Capture the cell that displays the provided text and extract its [X, Y] central coordinate. 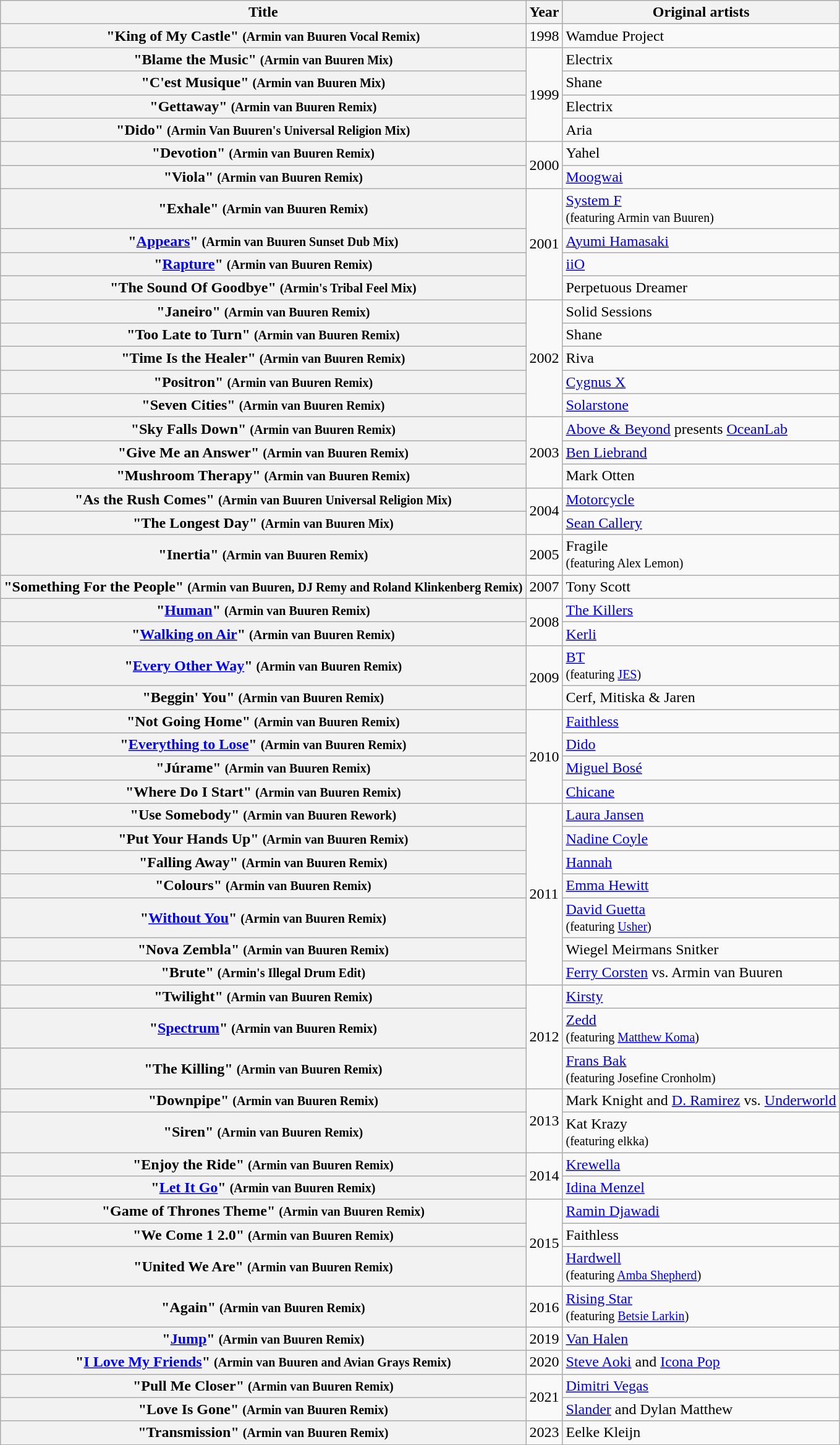
2020 [544, 1362]
Fragile (featuring Alex Lemon) [701, 555]
"Rapture" (Armin van Buuren Remix) [263, 264]
"Spectrum" (Armin van Buuren Remix) [263, 1028]
Slander and Dylan Matthew [701, 1409]
2010 [544, 756]
"Mushroom Therapy" (Armin van Buuren Remix) [263, 476]
2019 [544, 1339]
"I Love My Friends" (Armin van Buuren and Avian Grays Remix) [263, 1362]
"Walking on Air" (Armin van Buuren Remix) [263, 634]
"Downpipe" (Armin van Buuren Remix) [263, 1100]
"Love Is Gone" (Armin van Buuren Remix) [263, 1409]
"Blame the Music" (Armin van Buuren Mix) [263, 59]
"C'est Musique" (Armin van Buuren Mix) [263, 83]
Ramin Djawadi [701, 1211]
David Guetta (featuring Usher) [701, 917]
Above & Beyond presents OceanLab [701, 429]
"Every Other Way" (Armin van Buuren Remix) [263, 665]
2012 [544, 1036]
Original artists [701, 12]
Solarstone [701, 405]
Year [544, 12]
"Positron" (Armin van Buuren Remix) [263, 382]
"We Come 1 2.0" (Armin van Buuren Remix) [263, 1235]
Laura Jansen [701, 815]
"Use Somebody" (Armin van Buuren Rework) [263, 815]
Ferry Corsten vs. Armin van Buuren [701, 973]
"Game of Thrones Theme" (Armin van Buuren Remix) [263, 1211]
Riva [701, 358]
2001 [544, 244]
"Brute" (Armin's Illegal Drum Edit) [263, 973]
"Gettaway" (Armin van Buuren Remix) [263, 106]
1998 [544, 36]
"Siren" (Armin van Buuren Remix) [263, 1132]
"Sky Falls Down" (Armin van Buuren Remix) [263, 429]
2015 [544, 1244]
"Colours" (Armin van Buuren Remix) [263, 886]
Sean Callery [701, 523]
Dido [701, 745]
"Exhale" (Armin van Buuren Remix) [263, 209]
Hannah [701, 862]
Wiegel Meirmans Snitker [701, 949]
2007 [544, 587]
1999 [544, 95]
Nadine Coyle [701, 839]
"Beggin' You" (Armin van Buuren Remix) [263, 697]
Steve Aoki and Icona Pop [701, 1362]
Solid Sessions [701, 311]
2009 [544, 677]
"Inertia" (Armin van Buuren Remix) [263, 555]
2005 [544, 555]
"Human" (Armin van Buuren Remix) [263, 610]
Aria [701, 130]
Yahel [701, 153]
"Not Going Home" (Armin van Buuren Remix) [263, 721]
2003 [544, 452]
Dimitri Vegas [701, 1386]
"Janeiro" (Armin van Buuren Remix) [263, 311]
"Viola" (Armin van Buuren Remix) [263, 177]
Krewella [701, 1164]
"Give Me an Answer" (Armin van Buuren Remix) [263, 452]
Eelke Kleijn [701, 1433]
"Enjoy the Ride" (Armin van Buuren Remix) [263, 1164]
Kat Krazy (featuring elkka) [701, 1132]
"Seven Cities" (Armin van Buuren Remix) [263, 405]
Mark Otten [701, 476]
"Falling Away" (Armin van Buuren Remix) [263, 862]
2023 [544, 1433]
Motorcycle [701, 499]
"The Killing" (Armin van Buuren Remix) [263, 1068]
"Time Is the Healer" (Armin van Buuren Remix) [263, 358]
2013 [544, 1120]
Idina Menzel [701, 1188]
2014 [544, 1176]
System F (featuring Armin van Buuren) [701, 209]
2002 [544, 358]
"United We Are" (Armin van Buuren Remix) [263, 1267]
2008 [544, 622]
"Transmission" (Armin van Buuren Remix) [263, 1433]
Frans Bak (featuring Josefine Cronholm) [701, 1068]
"Devotion" (Armin van Buuren Remix) [263, 153]
Ben Liebrand [701, 452]
Perpetuous Dreamer [701, 287]
2000 [544, 165]
Zedd (featuring Matthew Koma) [701, 1028]
2016 [544, 1307]
"Without You" (Armin van Buuren Remix) [263, 917]
"Pull Me Closer" (Armin van Buuren Remix) [263, 1386]
Miguel Bosé [701, 768]
2011 [544, 894]
"Appears" (Armin van Buuren Sunset Dub Mix) [263, 240]
"Dido" (Armin Van Buuren's Universal Religion Mix) [263, 130]
Kirsty [701, 996]
"King of My Castle" (Armin van Buuren Vocal Remix) [263, 36]
Rising Star(featuring Betsie Larkin) [701, 1307]
Tony Scott [701, 587]
"Let It Go" (Armin van Buuren Remix) [263, 1188]
Van Halen [701, 1339]
"Put Your Hands Up" (Armin van Buuren Remix) [263, 839]
"The Sound Of Goodbye" (Armin's Tribal Feel Mix) [263, 287]
The Killers [701, 610]
iiO [701, 264]
"As the Rush Comes" (Armin van Buuren Universal Religion Mix) [263, 499]
"Júrame" (Armin van Buuren Remix) [263, 768]
"Too Late to Turn" (Armin van Buuren Remix) [263, 335]
"Twilight" (Armin van Buuren Remix) [263, 996]
Kerli [701, 634]
"Everything to Lose" (Armin van Buuren Remix) [263, 745]
Hardwell (featuring Amba Shepherd) [701, 1267]
Chicane [701, 792]
"Again" (Armin van Buuren Remix) [263, 1307]
Mark Knight and D. Ramirez vs. Underworld [701, 1100]
Emma Hewitt [701, 886]
Ayumi Hamasaki [701, 240]
"Jump" (Armin van Buuren Remix) [263, 1339]
2021 [544, 1397]
"The Longest Day" (Armin van Buuren Mix) [263, 523]
Cerf, Mitiska & Jaren [701, 697]
"Where Do I Start" (Armin van Buuren Remix) [263, 792]
Moogwai [701, 177]
Wamdue Project [701, 36]
"Nova Zembla" (Armin van Buuren Remix) [263, 949]
Title [263, 12]
Cygnus X [701, 382]
"Something For the People" (Armin van Buuren, DJ Remy and Roland Klinkenberg Remix) [263, 587]
BT (featuring JES) [701, 665]
2004 [544, 511]
